Detect which cell encompasses the target text, then output its (X, Y) center coordinate. 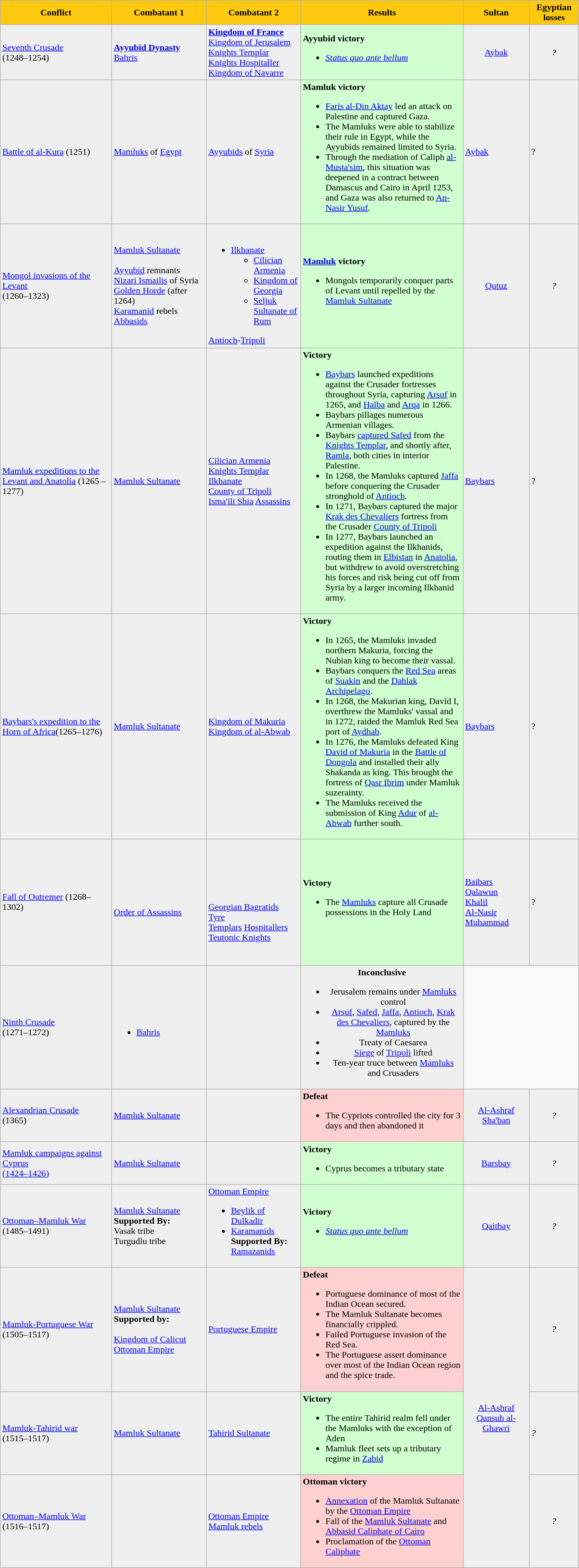
Mamluk campaigns against Cyprus(1424–1426) (56, 1163)
Tahirid Sultanate (254, 1433)
Ottoman–Mamluk War(1485–1491) (56, 1226)
Mamluk SultanateSupported By:Vasak tribeTurgudlu tribe (159, 1226)
DefeatThe Cypriots controlled the city for 3 days and then abandoned it (382, 1115)
Baybars's expedition to the Horn of Africa(1265–1276) (56, 726)
Ottoman–Mamluk War(1516–1517) (56, 1521)
Battle of al-Kura (1251) (56, 152)
Cilician Armenia Knights Templar Ilkhanate County of TripoliIsma'ili Shia Assassins (254, 481)
Al-Ashraf Sha'ban (496, 1115)
Ayyubid DynastyBahris (159, 52)
Egyptianlosses (554, 13)
Portuguese Empire (254, 1329)
Ayyubid victoryStatus quo ante bellum (382, 52)
Georgian BagratidsTyre Templars Hospitallers Teutonic Knights (254, 902)
IlkhanateCilician ArmeniaKingdom of GeorgiaSeljuk Sultanate of RumAntioch-Tripoli (254, 286)
Combatant 1 (159, 13)
Combatant 2 (254, 13)
Kingdom of FranceKingdom of JerusalemKnights TemplarKnights HospitallerKingdom of Navarre (254, 52)
VictoryThe Mamluks capture all Crusade possessions in the Holy Land (382, 902)
Fall of Outremer (1268–1302) (56, 902)
Alexandrian Crusade(1365) (56, 1115)
Mamluks of Egypt (159, 152)
Mamluk Sultanate Supported by: Kingdom of Calicut Ottoman Empire (159, 1329)
Results (382, 13)
Mamluk SultanateAyyubid remnants Nizari Ismailis of Syria Golden Horde (after 1264) Karamanid rebels Abbasids (159, 286)
Ottoman Empire Mamluk rebels (254, 1521)
Order of Assassins (159, 902)
VictoryStatus quo ante bellum (382, 1226)
Ayyubids of Syria (254, 152)
BaibarsQalawunKhalilAl-Nasir Muhammad (496, 902)
Al-Ashraf Qansuh al-Ghawri (496, 1417)
Mamluk expeditions to the Levant and Anatolia (1265 – 1277) (56, 481)
Kingdom of MakuriaKingdom of al-Abwab (254, 726)
Bahris (159, 1027)
Mamluk-Tahirid war(1515–1517) (56, 1433)
Mamluk victoryMongols temporarily conquer parts of Levant until repelled by the Mamluk Sultanate (382, 286)
Ottoman EmpireBeylik of DulkadirKaramanidsSupported By: Ramazanids (254, 1226)
Ninth Crusade(1271–1272) (56, 1027)
Mamluk-Portuguese War(1505–1517) (56, 1329)
Qaitbay (496, 1226)
VictoryThe entire Tahirid realm fell under the Mamluks with the exception of AdenMamluk fleet sets up a tributary regime in Zabid (382, 1433)
Seventh Crusade(1248–1254) (56, 52)
VictoryCyprus becomes a tributary state (382, 1163)
Qutuz (496, 286)
Sultan (496, 13)
Barsbay (496, 1163)
Mongol invasions of the Levant(1260–1323) (56, 286)
Conflict (56, 13)
